Return the (X, Y) coordinate for the center point of the cell that contains the specified text.  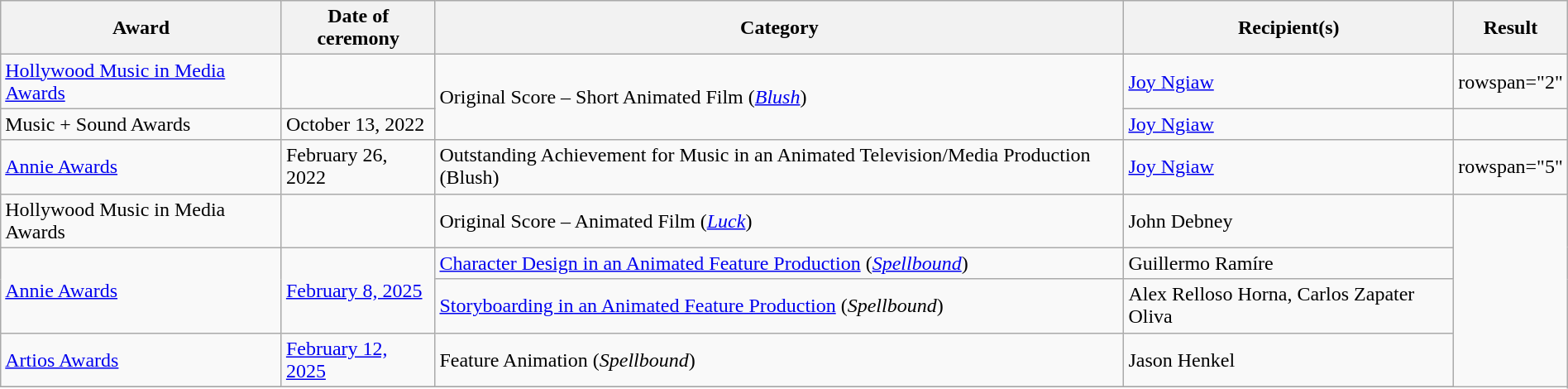
rowspan="2" (1511, 81)
Original Score – Short Animated Film (Blush) (779, 98)
October 13, 2022 (358, 124)
February 26, 2022 (358, 167)
Music + Sound Awards (141, 124)
Character Design in an Animated Feature Production (Spellbound) (779, 263)
Category (779, 28)
Alex Relloso Horna, Carlos Zapater Oliva (1288, 306)
Guillermo Ramíre (1288, 263)
John Debney (1288, 220)
Feature Animation (Spellbound) (779, 359)
Award (141, 28)
February 8, 2025 (358, 290)
Result (1511, 28)
Outstanding Achievement for Music in an Animated Television/Media Production (Blush) (779, 167)
February 12, 2025 (358, 359)
Original Score – Animated Film (Luck) (779, 220)
rowspan="5" (1511, 167)
Recipient(s) (1288, 28)
Storyboarding in an Animated Feature Production (Spellbound) (779, 306)
Date of ceremony (358, 28)
Artios Awards (141, 359)
Jason Henkel (1288, 359)
